Determine the (X, Y) coordinate at the center of the cell enclosing the given text.  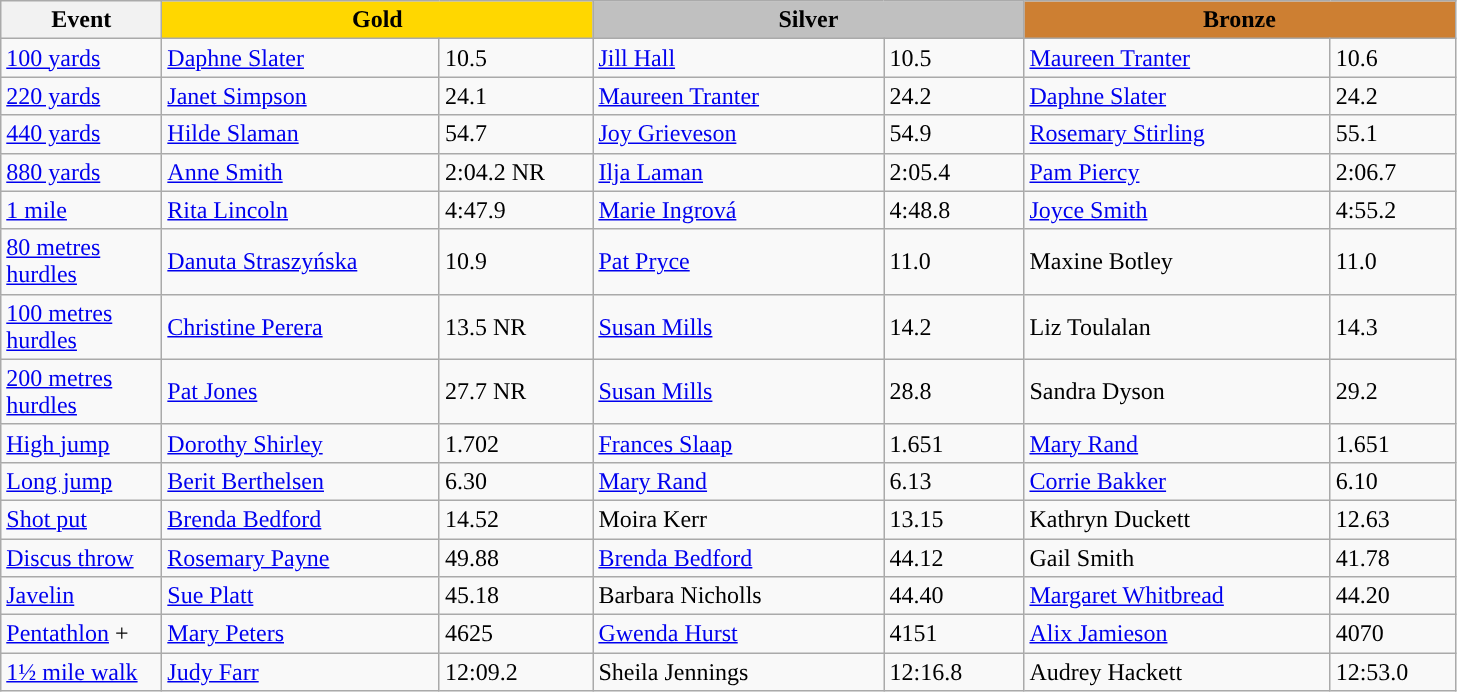
29.2 (1392, 392)
27.7 NR (516, 392)
13.5 NR (516, 326)
Janet Simpson (301, 96)
28.8 (954, 392)
4:47.9 (516, 210)
10.6 (1392, 58)
220 yards (82, 96)
45.18 (516, 596)
Sandra Dyson (1177, 392)
14.2 (954, 326)
Liz Toulalan (1177, 326)
Rosemary Stirling (1177, 134)
Gwenda Hurst (738, 634)
4151 (954, 634)
Pentathlon + (82, 634)
Christine Perera (301, 326)
Corrie Bakker (1177, 481)
41.78 (1392, 557)
Discus throw (82, 557)
13.15 (954, 519)
Event (82, 20)
4625 (516, 634)
Rita Lincoln (301, 210)
100 yards (82, 58)
10.9 (516, 262)
44.20 (1392, 596)
Audrey Hackett (1177, 672)
880 yards (82, 172)
Maxine Botley (1177, 262)
Pam Piercy (1177, 172)
12:16.8 (954, 672)
6.30 (516, 481)
Long jump (82, 481)
4:55.2 (1392, 210)
Mary Peters (301, 634)
Joyce Smith (1177, 210)
2:06.7 (1392, 172)
4:48.8 (954, 210)
Bronze (1240, 20)
6.13 (954, 481)
Joy Grieveson (738, 134)
4070 (1392, 634)
Frances Slaap (738, 443)
Jill Hall (738, 58)
Margaret Whitbread (1177, 596)
Gail Smith (1177, 557)
Barbara Nicholls (738, 596)
55.1 (1392, 134)
Sheila Jennings (738, 672)
6.10 (1392, 481)
Silver (808, 20)
Danuta Straszyńska (301, 262)
Kathryn Duckett (1177, 519)
Judy Farr (301, 672)
Hilde Slaman (301, 134)
1 mile (82, 210)
1½ mile walk (82, 672)
44.40 (954, 596)
24.1 (516, 96)
Ilja Laman (738, 172)
Shot put (82, 519)
100 metres hurdles (82, 326)
200 metres hurdles (82, 392)
Moira Kerr (738, 519)
Rosemary Payne (301, 557)
44.12 (954, 557)
Javelin (82, 596)
Gold (378, 20)
Dorothy Shirley (301, 443)
14.3 (1392, 326)
Alix Jamieson (1177, 634)
12:53.0 (1392, 672)
80 metres hurdles (82, 262)
12:09.2 (516, 672)
54.7 (516, 134)
49.88 (516, 557)
Berit Berthelsen (301, 481)
High jump (82, 443)
Anne Smith (301, 172)
2:05.4 (954, 172)
Pat Jones (301, 392)
440 yards (82, 134)
Sue Platt (301, 596)
Pat Pryce (738, 262)
2:04.2 NR (516, 172)
14.52 (516, 519)
1.702 (516, 443)
Marie Ingrová (738, 210)
12.63 (1392, 519)
54.9 (954, 134)
